Find where the given text appears and provide that cell's center as [X, Y] coordinate. 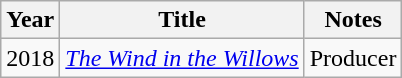
Producer [353, 58]
Notes [353, 20]
2018 [30, 58]
The Wind in the Willows [182, 58]
Title [182, 20]
Year [30, 20]
